Pinpoint the cell where the given text exists, returning its [x, y] midpoint coordinate. 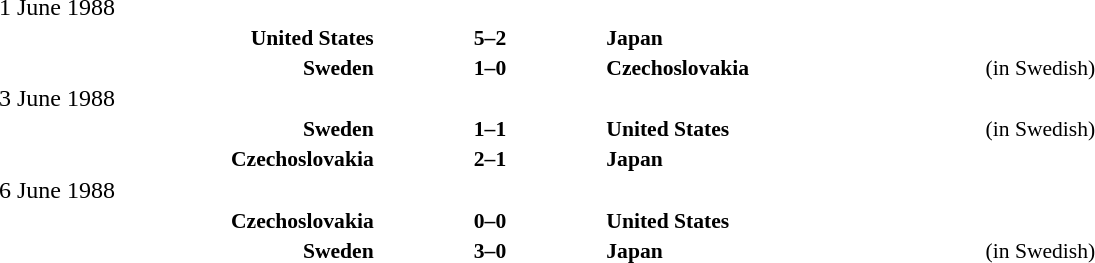
2–1 [490, 159]
1–0 [490, 68]
0–0 [490, 220]
1–1 [490, 129]
5–2 [490, 38]
Czechoslovakia [794, 68]
